Scan for the cell matching the given text and deliver its (x, y) coordinate at center. 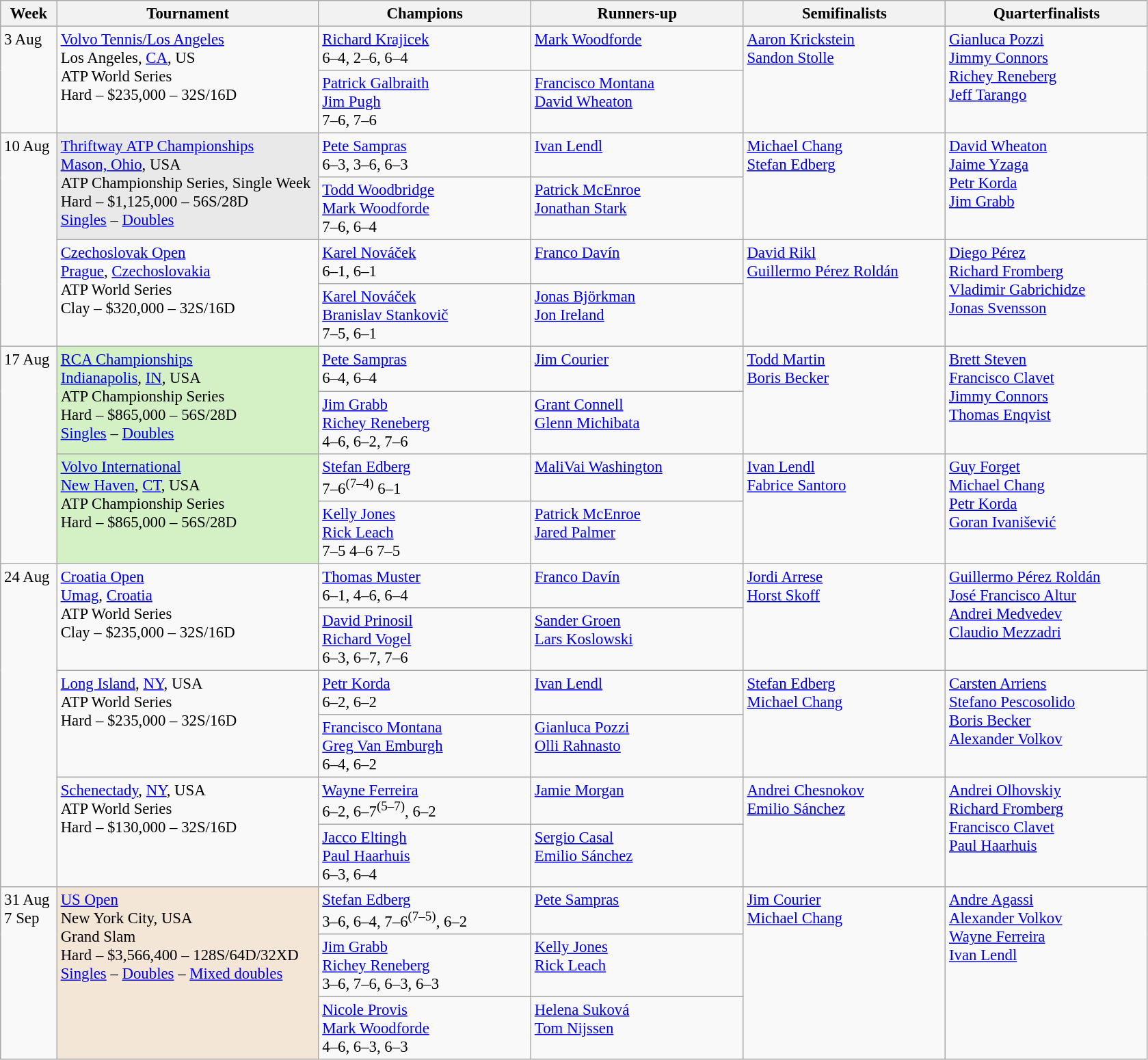
Karel Nováček 6–1, 6–1 (425, 263)
Jim Courier (637, 369)
Karel Nováček Branislav Stankovič 7–5, 6–1 (425, 316)
Jonas Björkman Jon Ireland (637, 316)
Todd Woodbridge Mark Woodforde 7–6, 6–4 (425, 209)
Jamie Morgan (637, 800)
Petr Korda 6–2, 6–2 (425, 692)
Patrick McEnroe Jonathan Stark (637, 209)
Kelly Jones Rick Leach (637, 966)
Mark Woodforde (637, 49)
Schenectady, NY, USAATP World Series Hard – $130,000 – 32S/16D (187, 832)
Aaron Krickstein Sandon Stolle (844, 80)
Jordi Arrese Horst Skoff (844, 617)
Volvo Tennis/Los Angeles Los Angeles, CA, USATP World Series Hard – $235,000 – 32S/16D (187, 80)
Semifinalists (844, 14)
Guillermo Pérez Roldán José Francisco Altur Andrei Medvedev Claudio Mezzadri (1047, 617)
10 Aug (29, 240)
Nicole Provis Mark Woodforde 4–6, 6–3, 6–3 (425, 1029)
Helena Suková Tom Nijssen (637, 1029)
Stefan Edberg3–6, 6–4, 7–6(7–5), 6–2 (425, 911)
Todd Martin Boris Becker (844, 400)
31 Aug7 Sep (29, 973)
Jim Grabb Richey Reneberg 3–6, 7–6, 6–3, 6–3 (425, 966)
Week (29, 14)
Guy Forget Michael Chang Petr Korda Goran Ivanišević (1047, 509)
Quarterfinalists (1047, 14)
Patrick McEnroe Jared Palmer (637, 532)
Czechoslovak Open Prague, CzechoslovakiaATP World Series Clay – $320,000 – 32S/16D (187, 293)
Thriftway ATP Championships Mason, Ohio, USAATP Championship Series, Single Week Hard – $1,125,000 – 56S/28D Singles – Doubles (187, 187)
David Wheaton Jaime Yzaga Petr Korda Jim Grabb (1047, 187)
Runners-up (637, 14)
Pete Sampras 6–4, 6–4 (425, 369)
Jim Grabb Richey Reneberg 4–6, 6–2, 7–6 (425, 423)
24 Aug (29, 725)
Brett Steven Francisco Clavet Jimmy Connors Thomas Enqvist (1047, 400)
Kelly Jones Rick Leach 7–5 4–6 7–5 (425, 532)
17 Aug (29, 455)
Pete Sampras 6–3, 3–6, 6–3 (425, 156)
Stefan Edberg 7–6(7–4) 6–1 (425, 477)
Andre Agassi Alexander Volkov Wayne Ferreira Ivan Lendl (1047, 973)
Volvo International New Haven, CT, USAATP Championship Series Hard – $865,000 – 56S/28D (187, 509)
Stefan Edberg Michael Chang (844, 724)
Michael Chang Stefan Edberg (844, 187)
MaliVai Washington (637, 477)
Thomas Muster 6–1, 4–6, 6–4 (425, 585)
Sander Groen Lars Koslowski (637, 639)
Wayne Ferreira 6–2, 6–7(5–7), 6–2 (425, 800)
US Open New York City, USAGrand SlamHard – $3,566,400 – 128S/64D/32XD Singles – Doubles – Mixed doubles (187, 973)
Andrei Olhovskiy Richard Fromberg Francisco Clavet Paul Haarhuis (1047, 832)
3 Aug (29, 80)
Francisco Montana David Wheaton (637, 102)
Champions (425, 14)
Croatia Open Umag, CroatiaATP World Series Clay – $235,000 – 32S/16D (187, 617)
Pete Sampras (637, 911)
Sergio Casal Emilio Sánchez (637, 856)
Grant Connell Glenn Michibata (637, 423)
Gianluca Pozzi Jimmy Connors Richey Reneberg Jeff Tarango (1047, 80)
David Prinosil Richard Vogel 6–3, 6–7, 7–6 (425, 639)
Jacco Eltingh Paul Haarhuis 6–3, 6–4 (425, 856)
Ivan Lendl Fabrice Santoro (844, 509)
Gianluca Pozzi Olli Rahnasto (637, 746)
Jim Courier Michael Chang (844, 973)
Long Island, NY, USAATP World Series Hard – $235,000 – 32S/16D (187, 724)
Carsten Arriens Stefano Pescosolido Boris Becker Alexander Volkov (1047, 724)
RCA Championships Indianapolis, IN, USAATP Championship Series Hard – $865,000 – 56S/28D Singles – Doubles (187, 400)
Tournament (187, 14)
Patrick Galbraith Jim Pugh 7–6, 7–6 (425, 102)
Diego Pérez Richard Fromberg Vladimir Gabrichidze Jonas Svensson (1047, 293)
David Rikl Guillermo Pérez Roldán (844, 293)
Andrei Chesnokov Emilio Sánchez (844, 832)
Francisco Montana Greg Van Emburgh 6–4, 6–2 (425, 746)
Richard Krajicek 6–4, 2–6, 6–4 (425, 49)
